From the cell containing the given text, extract its center point as (X, Y) coordinate. 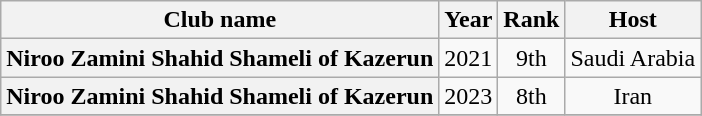
Club name (220, 20)
Rank (532, 20)
Year (468, 20)
Saudi Arabia (633, 58)
2023 (468, 96)
2021 (468, 58)
8th (532, 96)
Host (633, 20)
Iran (633, 96)
9th (532, 58)
